Extract the [X, Y] coordinate from the center of the cell holding the provided text.  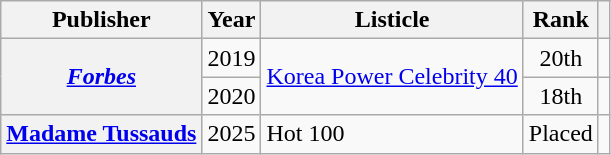
2019 [232, 58]
Forbes [102, 77]
Placed [560, 134]
Korea Power Celebrity 40 [392, 77]
Rank [560, 20]
2025 [232, 134]
Madame Tussauds [102, 134]
Publisher [102, 20]
18th [560, 96]
2020 [232, 96]
Listicle [392, 20]
Hot 100 [392, 134]
20th [560, 58]
Year [232, 20]
